Capture the cell that displays the provided text and extract its (x, y) central coordinate. 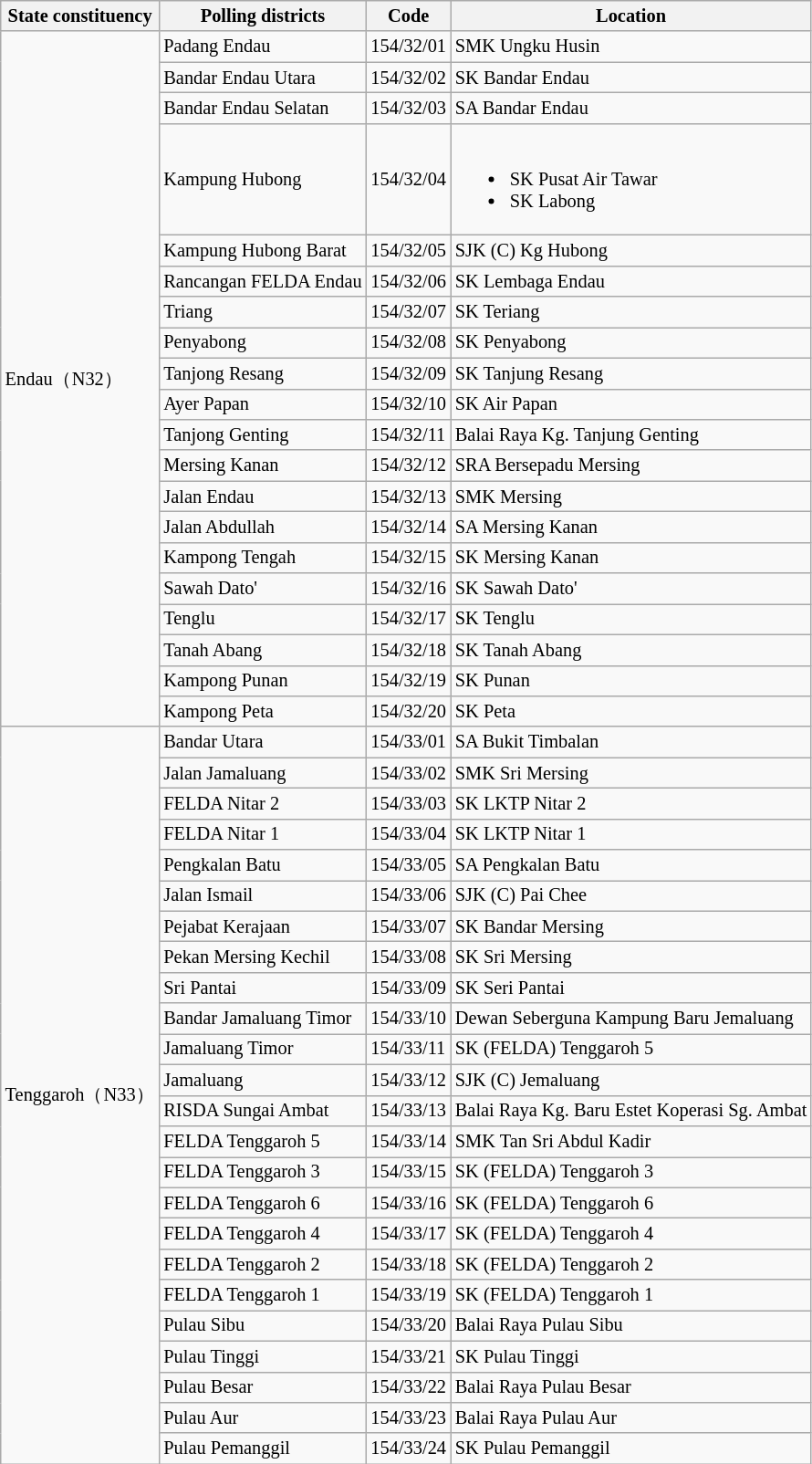
154/32/06 (409, 281)
Pulau Tinggi (263, 1356)
154/32/02 (409, 78)
Polling districts (263, 16)
FELDA Tenggaroh 3 (263, 1172)
154/33/05 (409, 865)
154/33/12 (409, 1080)
Dewan Seberguna Kampung Baru Jemaluang (631, 1019)
Pulau Pemanggil (263, 1448)
Bandar Jamaluang Timor (263, 1019)
SK Bandar Mersing (631, 926)
State constituency (80, 16)
154/33/08 (409, 957)
Bandar Utara (263, 742)
Pekan Mersing Kechil (263, 957)
FELDA Tenggaroh 4 (263, 1233)
Kampung Hubong (263, 179)
154/32/19 (409, 681)
Kampung Hubong Barat (263, 250)
154/33/19 (409, 1295)
Balai Raya Kg. Tanjung Genting (631, 434)
FELDA Tenggaroh 5 (263, 1141)
154/33/13 (409, 1111)
SK Mersing Kanan (631, 558)
Sawah Dato' (263, 589)
SMK Sri Mersing (631, 773)
Sri Pantai (263, 988)
154/33/16 (409, 1203)
Jalan Jamaluang (263, 773)
154/33/20 (409, 1325)
SK Punan (631, 681)
SA Bandar Endau (631, 108)
154/33/17 (409, 1233)
Jamaluang (263, 1080)
SK Pulau Pemanggil (631, 1448)
SJK (C) Pai Chee (631, 895)
154/32/04 (409, 179)
SK LKTP Nitar 2 (631, 803)
SRA Bersepadu Mersing (631, 465)
Bandar Endau Selatan (263, 108)
SK Tenglu (631, 619)
SK Tanah Abang (631, 650)
Tanah Abang (263, 650)
Ayer Papan (263, 404)
154/33/02 (409, 773)
154/33/10 (409, 1019)
Pulau Besar (263, 1387)
Tenglu (263, 619)
SA Mersing Kanan (631, 527)
SK (FELDA) Tenggaroh 4 (631, 1233)
154/32/03 (409, 108)
SK Sawah Dato' (631, 589)
Rancangan FELDA Endau (263, 281)
SMK Ungku Husin (631, 47)
Penyabong (263, 342)
RISDA Sungai Ambat (263, 1111)
Kampong Peta (263, 711)
FELDA Tenggaroh 6 (263, 1203)
Location (631, 16)
Jalan Abdullah (263, 527)
154/33/01 (409, 742)
154/33/18 (409, 1264)
SK Sri Mersing (631, 957)
Code (409, 16)
SA Bukit Timbalan (631, 742)
SK Penyabong (631, 342)
Balai Raya Pulau Aur (631, 1417)
FELDA Nitar 1 (263, 834)
SK (FELDA) Tenggaroh 3 (631, 1172)
154/32/13 (409, 497)
SJK (C) Jemaluang (631, 1080)
Triang (263, 312)
154/32/09 (409, 373)
154/33/06 (409, 895)
Pejabat Kerajaan (263, 926)
Pulau Aur (263, 1417)
SK Teriang (631, 312)
154/33/21 (409, 1356)
Tenggaroh（N33） (80, 1095)
SK (FELDA) Tenggaroh 5 (631, 1049)
FELDA Nitar 2 (263, 803)
SJK (C) Kg Hubong (631, 250)
SK Lembaga Endau (631, 281)
Kampong Tengah (263, 558)
Jalan Endau (263, 497)
SK (FELDA) Tenggaroh 1 (631, 1295)
154/33/24 (409, 1448)
FELDA Tenggaroh 1 (263, 1295)
154/32/17 (409, 619)
Kampong Punan (263, 681)
SK Air Papan (631, 404)
SK Peta (631, 711)
154/33/04 (409, 834)
154/32/01 (409, 47)
SK Tanjung Resang (631, 373)
Padang Endau (263, 47)
154/33/03 (409, 803)
154/32/18 (409, 650)
154/33/15 (409, 1172)
154/32/11 (409, 434)
154/33/11 (409, 1049)
Jamaluang Timor (263, 1049)
FELDA Tenggaroh 2 (263, 1264)
SK (FELDA) Tenggaroh 6 (631, 1203)
Balai Raya Pulau Besar (631, 1387)
154/32/05 (409, 250)
Bandar Endau Utara (263, 78)
Jalan Ismail (263, 895)
SK Bandar Endau (631, 78)
154/32/12 (409, 465)
154/32/10 (409, 404)
154/32/20 (409, 711)
154/32/14 (409, 527)
Endau（N32） (80, 379)
154/32/08 (409, 342)
154/33/09 (409, 988)
154/33/07 (409, 926)
154/33/23 (409, 1417)
154/32/16 (409, 589)
154/33/14 (409, 1141)
SA Pengkalan Batu (631, 865)
Tanjong Resang (263, 373)
Mersing Kanan (263, 465)
Pulau Sibu (263, 1325)
SMK Tan Sri Abdul Kadir (631, 1141)
SK LKTP Nitar 1 (631, 834)
Balai Raya Pulau Sibu (631, 1325)
SK Pusat Air TawarSK Labong (631, 179)
Tanjong Genting (263, 434)
154/32/07 (409, 312)
154/32/15 (409, 558)
Balai Raya Kg. Baru Estet Koperasi Sg. Ambat (631, 1111)
SK (FELDA) Tenggaroh 2 (631, 1264)
SK Pulau Tinggi (631, 1356)
Pengkalan Batu (263, 865)
SK Seri Pantai (631, 988)
154/33/22 (409, 1387)
SMK Mersing (631, 497)
